Provide the (x, y) coordinate of the cell's center where the given text is located.  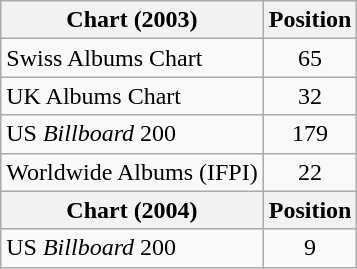
32 (310, 96)
65 (310, 58)
Swiss Albums Chart (132, 58)
UK Albums Chart (132, 96)
Worldwide Albums (IFPI) (132, 172)
Chart (2004) (132, 210)
Chart (2003) (132, 20)
9 (310, 248)
22 (310, 172)
179 (310, 134)
